Return [X, Y] of the center of cell containing provided text 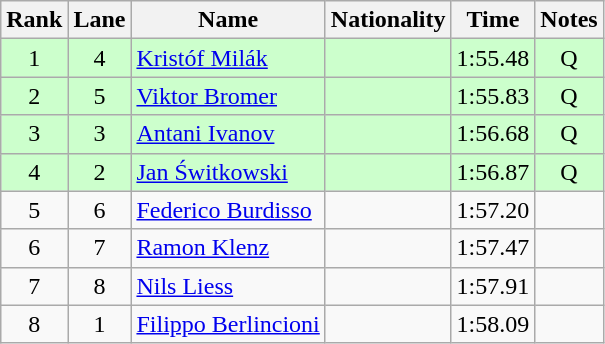
1:55.83 [493, 96]
Nationality [388, 20]
Ramon Klenz [228, 248]
1:55.48 [493, 58]
1:56.87 [493, 172]
Jan Świtkowski [228, 172]
1:56.68 [493, 134]
Antani Ivanov [228, 134]
1:58.09 [493, 324]
Rank [34, 20]
1:57.47 [493, 248]
Kristóf Milák [228, 58]
Federico Burdisso [228, 210]
Viktor Bromer [228, 96]
Time [493, 20]
Lane [100, 20]
Filippo Berlincioni [228, 324]
1:57.20 [493, 210]
Notes [569, 20]
1:57.91 [493, 286]
Name [228, 20]
Nils Liess [228, 286]
